Find where the given text appears and provide that cell's center as [x, y] coordinate. 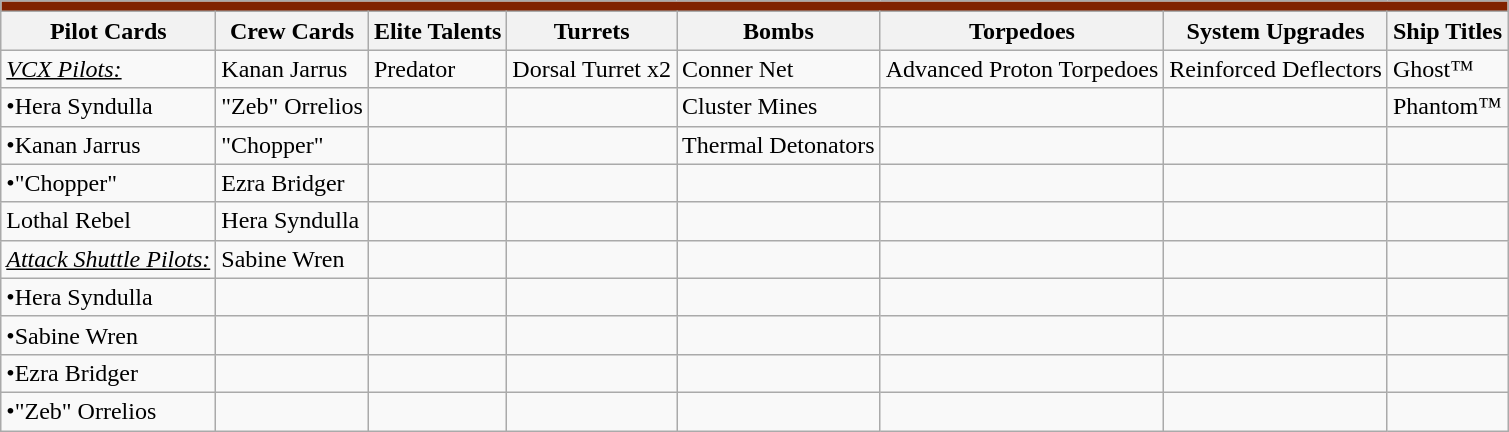
Crew Cards [292, 31]
Ezra Bridger [292, 183]
•Kanan Jarrus [108, 145]
Conner Net [779, 69]
VCX Pilots: [108, 69]
Thermal Detonators [779, 145]
System Upgrades [1276, 31]
Lothal Rebel [108, 221]
•Ezra Bridger [108, 373]
Cluster Mines [779, 107]
Ship Titles [1447, 31]
Sabine Wren [292, 259]
•Sabine Wren [108, 335]
Dorsal Turret x2 [592, 69]
Predator [437, 69]
Reinforced Deflectors [1276, 69]
"Zeb" Orrelios [292, 107]
Attack Shuttle Pilots: [108, 259]
Pilot Cards [108, 31]
Bombs [779, 31]
Advanced Proton Torpedoes [1022, 69]
"Chopper" [292, 145]
Torpedoes [1022, 31]
•"Chopper" [108, 183]
Elite Talents [437, 31]
Kanan Jarrus [292, 69]
Ghost™ [1447, 69]
•"Zeb" Orrelios [108, 411]
Phantom™ [1447, 107]
Turrets [592, 31]
Hera Syndulla [292, 221]
